Capture the cell that displays the provided text and extract its (X, Y) central coordinate. 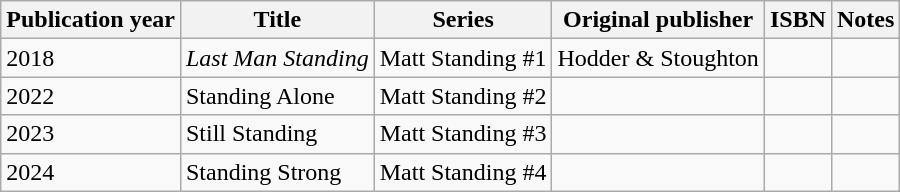
2024 (91, 172)
Matt Standing #1 (463, 58)
Standing Alone (277, 96)
Hodder & Stoughton (658, 58)
2023 (91, 134)
Title (277, 20)
Matt Standing #2 (463, 96)
Still Standing (277, 134)
2018 (91, 58)
Last Man Standing (277, 58)
Original publisher (658, 20)
Series (463, 20)
2022 (91, 96)
Matt Standing #3 (463, 134)
ISBN (798, 20)
Publication year (91, 20)
Notes (865, 20)
Standing Strong (277, 172)
Matt Standing #4 (463, 172)
